Output the [x, y] coordinate of the center of the cell containing the given text.  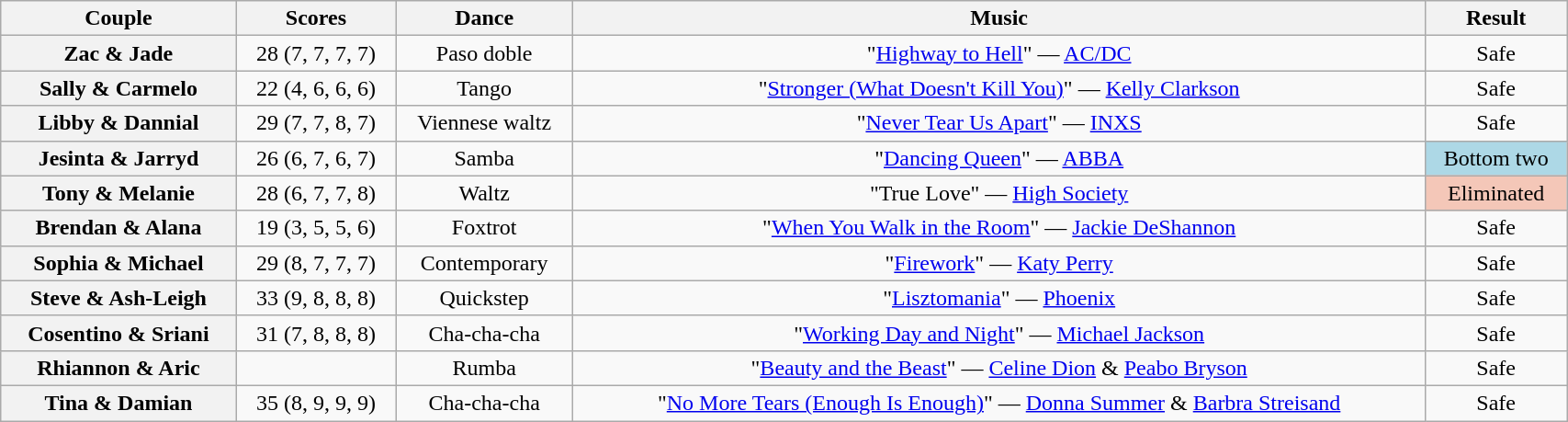
29 (7, 7, 8, 7) [316, 123]
Bottom two [1496, 158]
Tango [485, 88]
Sally & Carmelo [118, 88]
"Working Day and Night" — Michael Jackson [999, 333]
Quickstep [485, 298]
"Dancing Queen" — ABBA [999, 158]
Steve & Ash-Leigh [118, 298]
Waltz [485, 193]
Paso doble [485, 53]
Eliminated [1496, 193]
Tony & Melanie [118, 193]
Music [999, 18]
Result [1496, 18]
Dance [485, 18]
Jesinta & Jarryd [118, 158]
Scores [316, 18]
Viennese waltz [485, 123]
Contemporary [485, 263]
Tina & Damian [118, 403]
31 (7, 8, 8, 8) [316, 333]
33 (9, 8, 8, 8) [316, 298]
"True Love" — High Society [999, 193]
19 (3, 5, 5, 6) [316, 228]
26 (6, 7, 6, 7) [316, 158]
Sophia & Michael [118, 263]
"Never Tear Us Apart" — INXS [999, 123]
Samba [485, 158]
Cosentino & Sriani [118, 333]
28 (6, 7, 7, 8) [316, 193]
"Beauty and the Beast" — Celine Dion & Peabo Bryson [999, 368]
"When You Walk in the Room" — Jackie DeShannon [999, 228]
Foxtrot [485, 228]
Rumba [485, 368]
Libby & Dannial [118, 123]
29 (8, 7, 7, 7) [316, 263]
35 (8, 9, 9, 9) [316, 403]
22 (4, 6, 6, 6) [316, 88]
"Highway to Hell" — AC/DC [999, 53]
"No More Tears (Enough Is Enough)" — Donna Summer & Barbra Streisand [999, 403]
"Stronger (What Doesn't Kill You)" — Kelly Clarkson [999, 88]
Rhiannon & Aric [118, 368]
Zac & Jade [118, 53]
Couple [118, 18]
"Lisztomania" — Phoenix [999, 298]
28 (7, 7, 7, 7) [316, 53]
Brendan & Alana [118, 228]
"Firework" — Katy Perry [999, 263]
